Provide the [X, Y] coordinate of the cell's center where the given text is located.  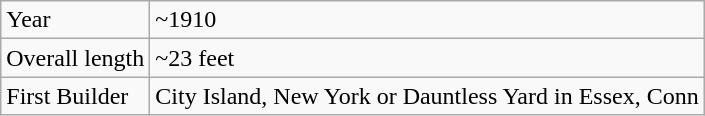
~23 feet [427, 58]
~1910 [427, 20]
Overall length [76, 58]
First Builder [76, 96]
Year [76, 20]
City Island, New York or Dauntless Yard in Essex, Conn [427, 96]
